Return the (x, y) coordinate for the center point of the cell that contains the specified text.  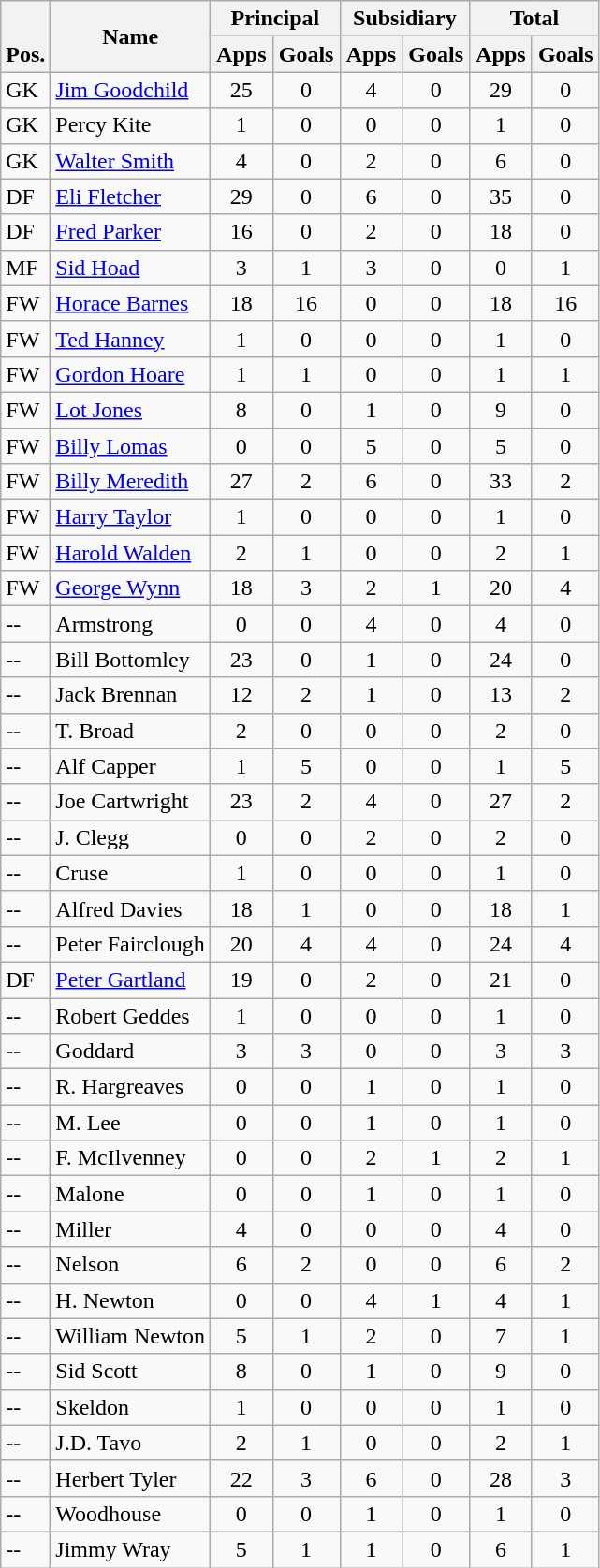
35 (502, 196)
25 (241, 90)
Fred Parker (131, 232)
Jim Goodchild (131, 90)
Sid Scott (131, 1372)
Pos. (26, 36)
22 (241, 1478)
Peter Gartland (131, 980)
Percy Kite (131, 125)
Goddard (131, 1052)
J. Clegg (131, 837)
F. McIlvenney (131, 1158)
Alf Capper (131, 766)
19 (241, 980)
Lot Jones (131, 410)
Ted Hanney (131, 339)
Billy Lomas (131, 446)
Jimmy Wray (131, 1549)
21 (502, 980)
Robert Geddes (131, 1015)
George Wynn (131, 588)
Skeldon (131, 1407)
Total (535, 19)
Harold Walden (131, 553)
Joe Cartwright (131, 802)
Billy Meredith (131, 482)
Alfred Davies (131, 908)
7 (502, 1336)
Jack Brennan (131, 695)
Horace Barnes (131, 303)
Miller (131, 1229)
Herbert Tyler (131, 1478)
M. Lee (131, 1123)
Subsidiary (404, 19)
33 (502, 482)
Bill Bottomley (131, 660)
T. Broad (131, 731)
Principal (275, 19)
Cruse (131, 873)
Walter Smith (131, 161)
Eli Fletcher (131, 196)
William Newton (131, 1336)
R. Hargreaves (131, 1087)
Armstrong (131, 624)
Sid Hoad (131, 268)
Nelson (131, 1265)
12 (241, 695)
MF (26, 268)
Gordon Hoare (131, 374)
Malone (131, 1194)
Peter Fairclough (131, 944)
J.D. Tavo (131, 1443)
13 (502, 695)
Woodhouse (131, 1514)
H. Newton (131, 1300)
28 (502, 1478)
Harry Taylor (131, 517)
Name (131, 36)
